Return the [X, Y] coordinate for the center point of the cell that contains the specified text.  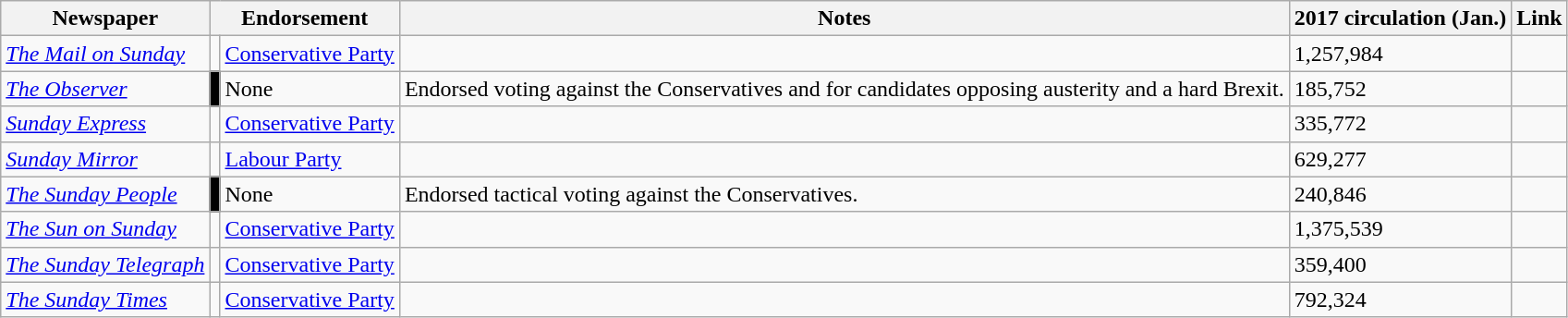
Endorsed voting against the Conservatives and for candidates opposing austerity and a hard Brexit. [845, 89]
Newspaper [105, 18]
The Mail on Sunday [105, 54]
Endorsed tactical voting against the Conservatives. [845, 194]
359,400 [1401, 264]
Notes [845, 18]
The Sunday Times [105, 300]
The Sunday People [105, 194]
Sunday Express [105, 124]
The Sun on Sunday [105, 229]
Link [1539, 18]
Sunday Mirror [105, 159]
335,772 [1401, 124]
1,257,984 [1401, 54]
240,846 [1401, 194]
Labour Party [310, 159]
Endorsement [305, 18]
The Sunday Telegraph [105, 264]
185,752 [1401, 89]
2017 circulation (Jan.) [1401, 18]
629,277 [1401, 159]
The Observer [105, 89]
1,375,539 [1401, 229]
792,324 [1401, 300]
